Determine the (x, y) coordinate at the center of the cell enclosing the given text.  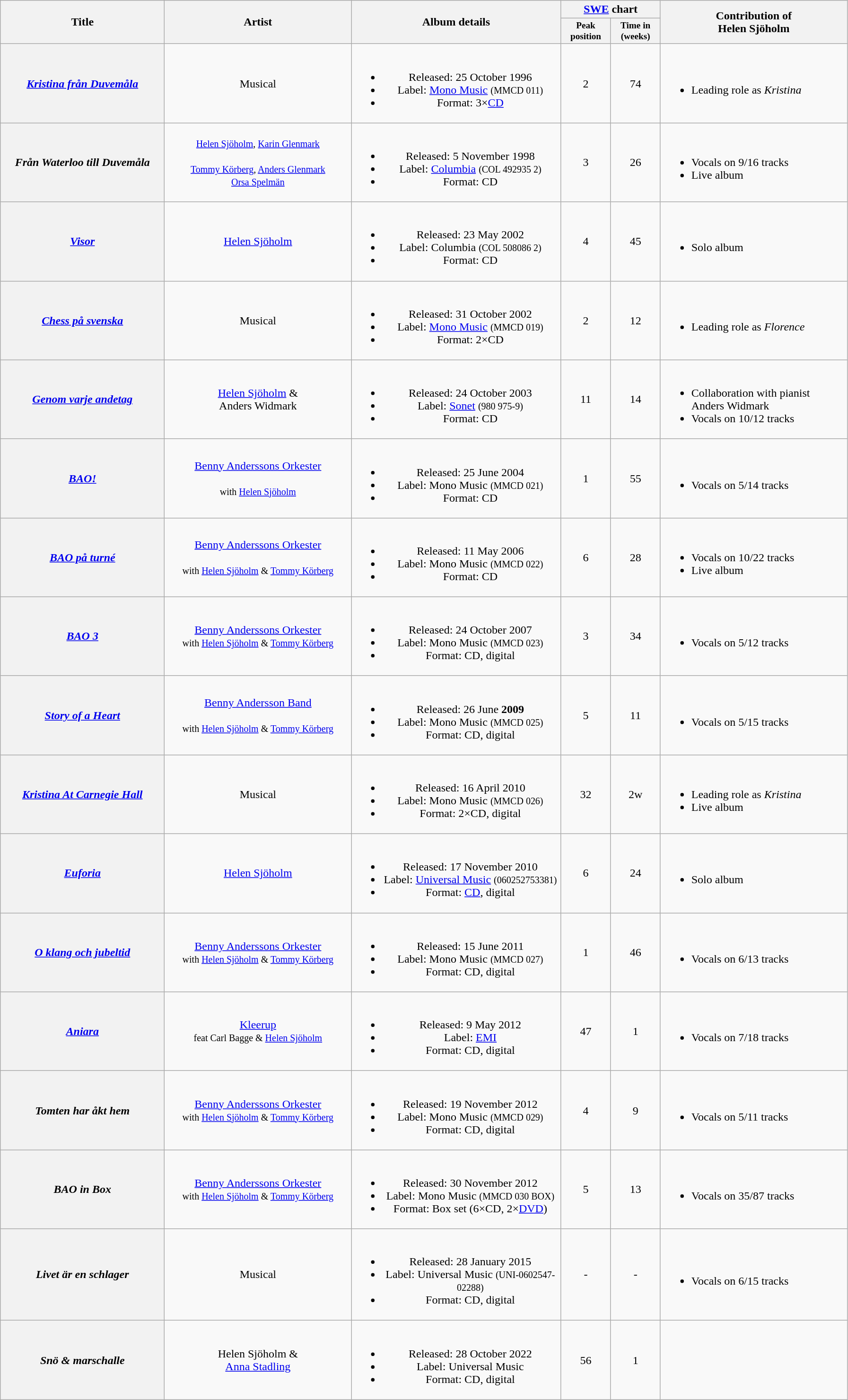
Released: 26 June 2009Label: Mono Music (MMCD 025)Format: CD, digital (456, 715)
Helen Sjöholm & Anna Stadling (258, 1360)
Released: 17 November 2010Label: Universal Music (060252753381)Format: CD, digital (456, 874)
47 (586, 1032)
28 (636, 557)
Kleerupfeat Carl Bagge & Helen Sjöholm (258, 1032)
Vocals on 10/22 tracksLive album (754, 557)
Benny Andersson Bandwith Helen Sjöholm & Tommy Körberg (258, 715)
Vocals on 6/15 tracks (754, 1275)
Released: 16 April 2010Label: Mono Music (MMCD 026)Format: 2×CD, digital (456, 794)
45 (636, 241)
32 (586, 794)
Snö & marschalle (82, 1360)
Album details (456, 22)
12 (636, 321)
Released: 31 October 2002Label: Mono Music (MMCD 019)Format: 2×CD (456, 321)
55 (636, 478)
Leading role as KristinaLive album (754, 794)
Released: 9 May 2012Label: EMIFormat: CD, digital (456, 1032)
Released: 28 January 2015Label: Universal Music (UNI-0602547-02288)Format: CD, digital (456, 1275)
Euforia (82, 874)
Vocals on 7/18 tracks (754, 1032)
Vocals on 6/13 tracks (754, 952)
Tomten har åkt hem (82, 1110)
Released: 25 October 1996Label: Mono Music (MMCD 011)Format: 3×CD (456, 83)
BAO! (82, 478)
Chess på svenska (82, 321)
24 (636, 874)
Benny Anderssons Orkesterwith Helen Sjöholm (258, 478)
Released: 5 November 1998Label: Columbia (COL 492935 2)Format: CD (456, 163)
Released: 19 November 2012Label: Mono Music (MMCD 029)Format: CD, digital (456, 1110)
Kristina At Carnegie Hall (82, 794)
Aniara (82, 1032)
13 (636, 1190)
Peak position (586, 31)
Vocals on 35/87 tracks (754, 1190)
Story of a Heart (82, 715)
Released: 24 October 2007Label: Mono Music (MMCD 023)Format: CD, digital (456, 636)
Released: 23 May 2002Label: Columbia (COL 508086 2)Format: CD (456, 241)
34 (636, 636)
Released: 28 October 2022Label: Universal MusicFormat: CD, digital (456, 1360)
Released: 15 June 2011Label: Mono Music (MMCD 027)Format: CD, digital (456, 952)
Leading role as Florence (754, 321)
Vocals on 9/16 tracksLive album (754, 163)
Time in(weeks) (636, 31)
Released: 11 May 2006Label: Mono Music (MMCD 022)Format: CD (456, 557)
Collaboration with pianist Anders WidmarkVocals on 10/12 tracks (754, 399)
74 (636, 83)
BAO på turné (82, 557)
Från Waterloo till Duvemåla (82, 163)
26 (636, 163)
Visor (82, 241)
Livet är en schlager (82, 1275)
Vocals on 5/14 tracks (754, 478)
Title (82, 22)
9 (636, 1110)
SWE chart (611, 9)
14 (636, 399)
Contribution ofHelen Sjöholm (754, 22)
O klang och jubeltid (82, 952)
Genom varje andetag (82, 399)
Vocals on 5/11 tracks (754, 1110)
Vocals on 5/12 tracks (754, 636)
Vocals on 5/15 tracks (754, 715)
56 (586, 1360)
2w (636, 794)
Released: 24 October 2003Label: Sonet (980 975-9)Format: CD (456, 399)
BAO in Box (82, 1190)
Helen Sjöholm, Karin GlenmarkTommy Körberg, Anders Glenmark Orsa Spelmän (258, 163)
Kristina från Duvemåla (82, 83)
46 (636, 952)
Artist (258, 22)
Released: 25 June 2004Label: Mono Music (MMCD 021)Format: CD (456, 478)
Leading role as Kristina (754, 83)
BAO 3 (82, 636)
Helen Sjöholm & Anders Widmark (258, 399)
Released: 30 November 2012Label: Mono Music (MMCD 030 BOX)Format: Box set (6×CD, 2×DVD) (456, 1190)
